Pinpoint the cell where the given text exists, returning its [x, y] midpoint coordinate. 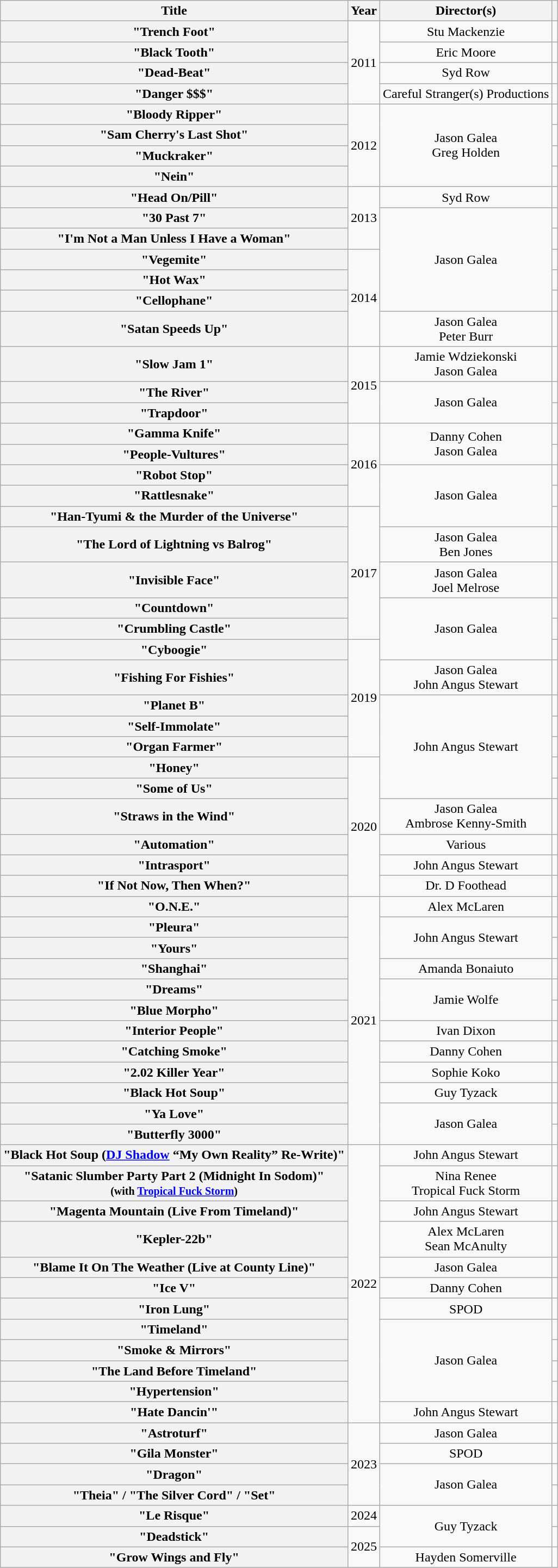
Alex McLarenSean McAnulty [466, 1239]
"Automation" [174, 844]
"Butterfly 3000" [174, 1134]
Jason GaleaBen Jones [466, 544]
Stu Mackenzie [466, 32]
"The Lord of Lightning vs Balrog" [174, 544]
"Satanic Slumber Party Part 2 (Midnight In Sodom)"(with Tropical Fuck Storm) [174, 1183]
2019 [363, 697]
"Interior People" [174, 1031]
"Self-Immolate" [174, 726]
"Planet B" [174, 706]
"Invisible Face" [174, 580]
"Robot Stop" [174, 475]
"Pleura" [174, 927]
"2.02 Killer Year" [174, 1072]
"Catching Smoke" [174, 1052]
"Straws in the Wind" [174, 816]
"Trapdoor" [174, 413]
2020 [363, 827]
Alex McLaren [466, 906]
"Ice V" [174, 1288]
Jamie Wolfe [466, 999]
"Honey" [174, 768]
"Theia" / "The Silver Cord" / "Set" [174, 1495]
"Nein" [174, 176]
2021 [363, 1021]
"Hot Wax" [174, 280]
2014 [363, 298]
"30 Past 7" [174, 218]
2017 [363, 572]
"People-Vultures" [174, 454]
"Le Risque" [174, 1516]
"Hypertension" [174, 1392]
"Some of Us" [174, 788]
Title [174, 11]
"Timeland" [174, 1329]
"Black Tooth" [174, 52]
"Blame It On The Weather (Live at County Line)" [174, 1267]
"Crumbling Castle" [174, 628]
"Cyboogie" [174, 649]
"Bloody Ripper" [174, 114]
Careful Stranger(s) Productions [466, 94]
"Smoke & Mirrors" [174, 1350]
"Gila Monster" [174, 1454]
"Gamma Knife" [174, 434]
"Blue Morpho" [174, 1010]
"Dreams" [174, 989]
2011 [363, 63]
"The River" [174, 392]
"The Land Before Timeland" [174, 1371]
"Rattlesnake" [174, 496]
Various [466, 844]
2025 [363, 1547]
"Ya Love" [174, 1114]
"Han-Tyumi & the Murder of the Universe" [174, 516]
2013 [363, 218]
Jason GaleaJohn Angus Stewart [466, 678]
"Intrasport" [174, 865]
"Sam Cherry's Last Shot" [174, 135]
2012 [363, 145]
Director(s) [466, 11]
Jamie WdziekonskiJason Galea [466, 365]
"Countdown" [174, 608]
"I'm Not a Man Unless I Have a Woman" [174, 238]
Jason GaleaJoel Melrose [466, 580]
"O.N.E." [174, 906]
Hayden Somerville [466, 1557]
2024 [363, 1516]
"Deadstick" [174, 1536]
Amanda Bonaiuto [466, 968]
"Kepler-22b" [174, 1239]
"Black Hot Soup (DJ Shadow “My Own Reality” Re-Write)" [174, 1155]
2023 [363, 1464]
Nina ReneeTropical Fuck Storm [466, 1183]
Jason GaleaAmbrose Kenny-Smith [466, 816]
"Slow Jam 1" [174, 365]
"Astroturf" [174, 1433]
"Grow Wings and Fly" [174, 1557]
2016 [363, 465]
"If Not Now, Then When?" [174, 886]
"Dead-Beat" [174, 73]
Year [363, 11]
"Cellophane" [174, 301]
"Head On/Pill" [174, 197]
Dr. D Foothead [466, 886]
"Hate Dancin'" [174, 1412]
Ivan Dixon [466, 1031]
"Black Hot Soup" [174, 1093]
"Muckraker" [174, 156]
"Iron Lung" [174, 1308]
Danny CohenJason Galea [466, 444]
Sophie Koko [466, 1072]
"Trench Foot" [174, 32]
"Vegemite" [174, 260]
"Yours" [174, 948]
Eric Moore [466, 52]
"Fishing For Fishies" [174, 678]
Jason GaleaGreg Holden [466, 145]
Jason GaleaPeter Burr [466, 329]
"Danger $$$" [174, 94]
"Organ Farmer" [174, 747]
2015 [363, 385]
"Shanghai" [174, 968]
"Dragon" [174, 1474]
2022 [363, 1284]
"Magenta Mountain (Live From Timeland)" [174, 1211]
"Satan Speeds Up" [174, 329]
